Return the [X, Y] coordinate for the center point of the cell that contains the specified text.  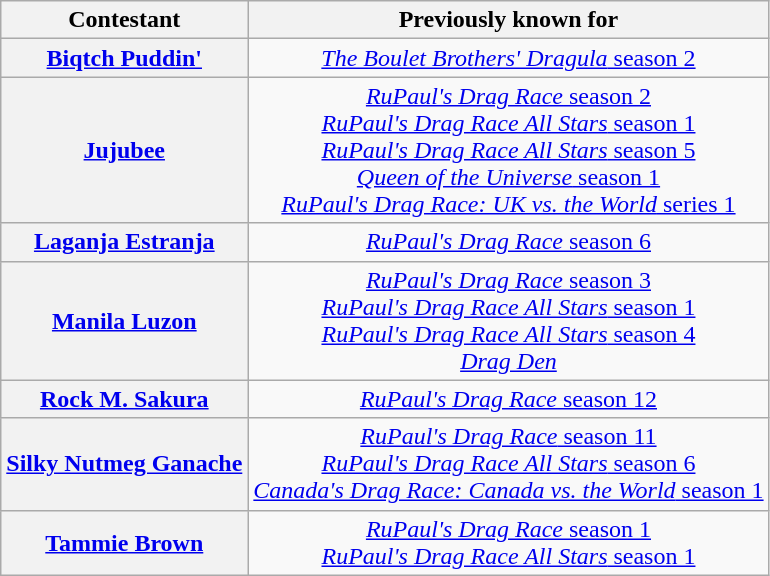
Contestant [124, 20]
RuPaul's Drag Race season 11RuPaul's Drag Race All Stars season 6Canada's Drag Race: Canada vs. the World season 1 [508, 464]
RuPaul's Drag Race season 1RuPaul's Drag Race All Stars season 1 [508, 542]
Laganja Estranja [124, 242]
The Boulet Brothers' Dragula season 2 [508, 58]
RuPaul's Drag Race season 6 [508, 242]
Previously known for [508, 20]
Rock M. Sakura [124, 399]
Manila Luzon [124, 320]
Biqtch Puddin' [124, 58]
Jujubee [124, 150]
Silky Nutmeg Ganache [124, 464]
RuPaul's Drag Race season 12 [508, 399]
RuPaul's Drag Race season 3RuPaul's Drag Race All Stars season 1RuPaul's Drag Race All Stars season 4Drag Den [508, 320]
Tammie Brown [124, 542]
